Capture the cell that displays the provided text and extract its (X, Y) central coordinate. 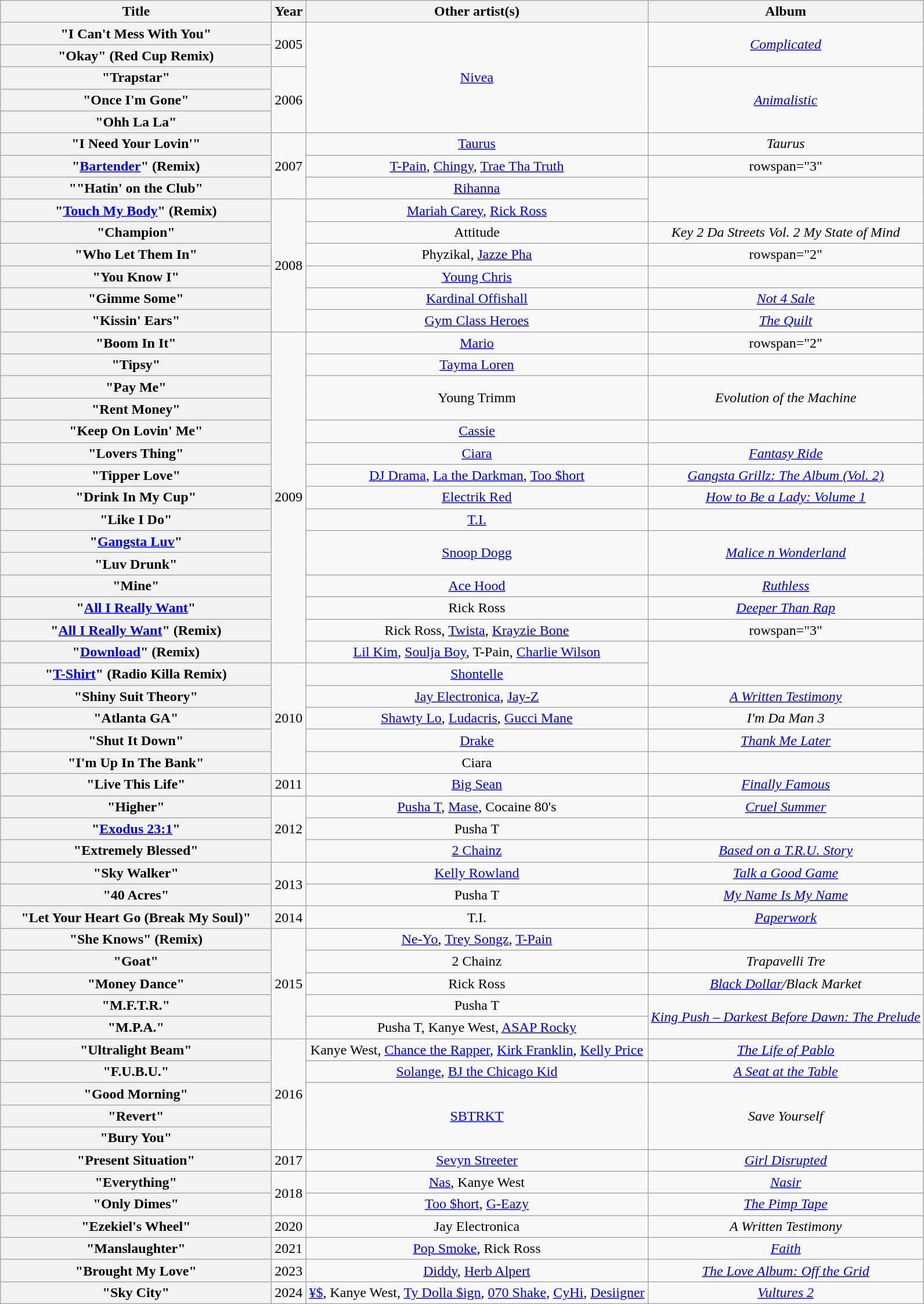
Nas, Kanye West (477, 1182)
"Keep On Lovin' Me" (136, 431)
2015 (289, 983)
Too $hort, G-Eazy (477, 1204)
Attitude (477, 232)
2020 (289, 1226)
2014 (289, 917)
"Download" (Remix) (136, 652)
Album (786, 12)
DJ Drama, La the Darkman, Too $hort (477, 475)
"Exodus 23:1" (136, 829)
How to Be a Lady: Volume 1 (786, 497)
Thank Me Later (786, 741)
Shawty Lo, Ludacris, Gucci Mane (477, 718)
Faith (786, 1248)
2006 (289, 100)
Paperwork (786, 917)
"Tipsy" (136, 365)
The Love Album: Off the Grid (786, 1270)
Electrik Red (477, 497)
Rick Ross, Twista, Krayzie Bone (477, 630)
Nivea (477, 78)
Jay Electronica (477, 1226)
"All I Really Want" (Remix) (136, 630)
2016 (289, 1094)
"Okay" (Red Cup Remix) (136, 56)
"Mine" (136, 586)
Fantasy Ride (786, 453)
2012 (289, 829)
"40 Acres" (136, 895)
2007 (289, 166)
Kardinal Offishall (477, 299)
2013 (289, 884)
Talk a Good Game (786, 873)
T-Pain, Chingy, Trae Tha Truth (477, 166)
Trapavelli Tre (786, 961)
"I Can't Mess With You" (136, 34)
Year (289, 12)
Gym Class Heroes (477, 321)
Malice n Wonderland (786, 552)
2005 (289, 45)
Lil Kim, Soulja Boy, T-Pain, Charlie Wilson (477, 652)
"Everything" (136, 1182)
Other artist(s) (477, 12)
I'm Da Man 3 (786, 718)
"Higher" (136, 807)
Kanye West, Chance the Rapper, Kirk Franklin, Kelly Price (477, 1050)
The Life of Pablo (786, 1050)
Drake (477, 741)
"Lovers Thing" (136, 453)
Based on a T.R.U. Story (786, 851)
"Shiny Suit Theory" (136, 696)
Shontelle (477, 674)
Tayma Loren (477, 365)
"You Know I" (136, 277)
""Hatin' on the Club" (136, 188)
Pusha T, Mase, Cocaine 80's (477, 807)
"M.F.T.R." (136, 1006)
"Good Morning" (136, 1094)
Gangsta Grillz: The Album (Vol. 2) (786, 475)
2009 (289, 498)
"Brought My Love" (136, 1270)
"Money Dance" (136, 984)
Black Dollar/Black Market (786, 984)
"Like I Do" (136, 519)
Ne-Yo, Trey Songz, T-Pain (477, 939)
Cassie (477, 431)
"Sky City" (136, 1292)
Girl Disrupted (786, 1160)
"Trapstar" (136, 78)
Vultures 2 (786, 1292)
"Live This Life" (136, 785)
"Bartender" (Remix) (136, 166)
2011 (289, 785)
Young Trimm (477, 398)
"I Need Your Lovin'" (136, 144)
"Kissin' Ears" (136, 321)
"Revert" (136, 1116)
"Who Let Them In" (136, 254)
The Pimp Tape (786, 1204)
Finally Famous (786, 785)
Deeper Than Rap (786, 608)
Animalistic (786, 100)
2018 (289, 1193)
"Gimme Some" (136, 299)
"Tipper Love" (136, 475)
"Luv Drunk" (136, 563)
"Once I'm Gone" (136, 100)
Complicated (786, 45)
Nasir (786, 1182)
2017 (289, 1160)
"Drink In My Cup" (136, 497)
"M.P.A." (136, 1028)
"Champion" (136, 232)
Mariah Carey, Rick Ross (477, 210)
Pusha T, Kanye West, ASAP Rocky (477, 1028)
"Boom In It" (136, 343)
"Manslaughter" (136, 1248)
2024 (289, 1292)
"Ezekiel's Wheel" (136, 1226)
2008 (289, 265)
Evolution of the Machine (786, 398)
Kelly Rowland (477, 873)
"Shut It Down" (136, 741)
"I'm Up In The Bank" (136, 763)
"Atlanta GA" (136, 718)
"Pay Me" (136, 387)
Rihanna (477, 188)
The Quilt (786, 321)
"Only Dimes" (136, 1204)
Save Yourself (786, 1116)
Solange, BJ the Chicago Kid (477, 1072)
King Push – Darkest Before Dawn: The Prelude (786, 1017)
"All I Really Want" (136, 608)
Title (136, 12)
Phyzikal, Jazze Pha (477, 254)
"Sky Walker" (136, 873)
"Let Your Heart Go (Break My Soul)" (136, 917)
"Ultralight Beam" (136, 1050)
Not 4 Sale (786, 299)
"Present Situation" (136, 1160)
"Gangsta Luv" (136, 541)
Key 2 Da Streets Vol. 2 My State of Mind (786, 232)
SBTRKT (477, 1116)
My Name Is My Name (786, 895)
Ruthless (786, 586)
"F.U.B.U." (136, 1072)
"Extremely Blessed" (136, 851)
Sevyn Streeter (477, 1160)
"Goat" (136, 961)
"Ohh La La" (136, 122)
"She Knows" (Remix) (136, 939)
"T-Shirt" (Radio Killa Remix) (136, 674)
"Bury You" (136, 1138)
Pop Smoke, Rick Ross (477, 1248)
2021 (289, 1248)
Mario (477, 343)
Jay Electronica, Jay-Z (477, 696)
"Touch My Body" (Remix) (136, 210)
2023 (289, 1270)
Diddy, Herb Alpert (477, 1270)
Snoop Dogg (477, 552)
Young Chris (477, 277)
"Rent Money" (136, 409)
2010 (289, 718)
Big Sean (477, 785)
Cruel Summer (786, 807)
¥$, Kanye West, Ty Dolla $ign, 070 Shake, CyHi, Desiigner (477, 1292)
Ace Hood (477, 586)
A Seat at the Table (786, 1072)
